Locate the cell with the specified text and output its (X, Y) center coordinate. 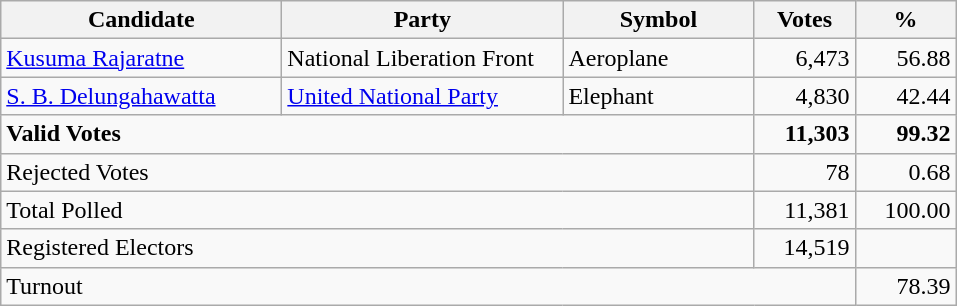
Kusuma Rajaratne (142, 58)
99.32 (906, 134)
4,830 (804, 96)
14,519 (804, 248)
S. B. Delungahawatta (142, 96)
11,381 (804, 210)
0.68 (906, 172)
42.44 (906, 96)
Aeroplane (658, 58)
100.00 (906, 210)
78.39 (906, 286)
Valid Votes (378, 134)
Party (422, 20)
Total Polled (378, 210)
78 (804, 172)
National Liberation Front (422, 58)
Votes (804, 20)
Elephant (658, 96)
United National Party (422, 96)
% (906, 20)
11,303 (804, 134)
Registered Electors (378, 248)
Candidate (142, 20)
6,473 (804, 58)
Turnout (428, 286)
Symbol (658, 20)
Rejected Votes (378, 172)
56.88 (906, 58)
